Return [X, Y] of the center of cell containing provided text 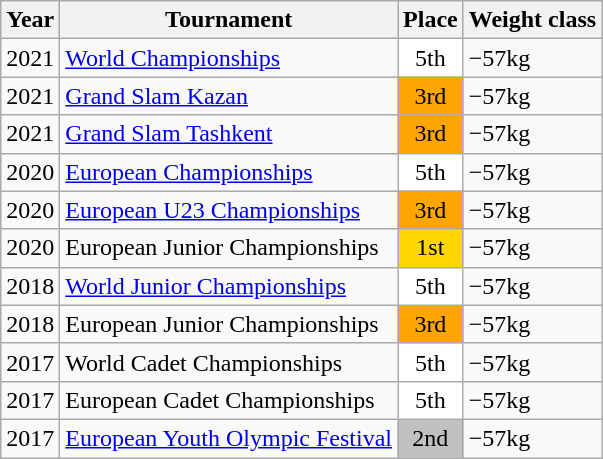
World Junior Championships [229, 286]
World Cadet Championships [229, 362]
1st [431, 248]
European Youth Olympic Festival [229, 438]
Place [431, 20]
2nd [431, 438]
Weight class [532, 20]
European Championships [229, 172]
European U23 Championships [229, 210]
Grand Slam Kazan [229, 96]
Tournament [229, 20]
Grand Slam Tashkent [229, 134]
European Cadet Championships [229, 400]
Year [30, 20]
World Championships [229, 58]
